Identify which cell holds the provided text, then report its (X, Y) central coordinate. 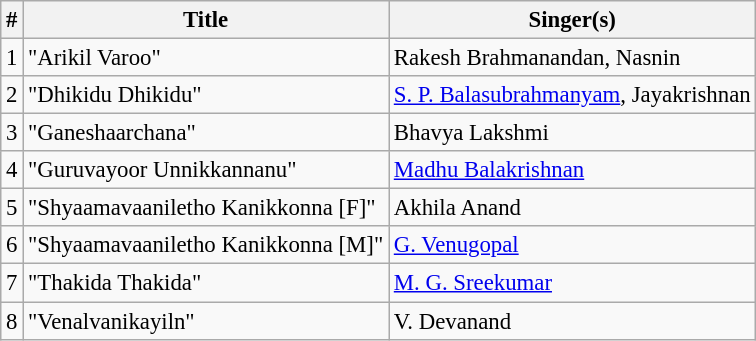
Title (206, 20)
7 (12, 283)
Singer(s) (572, 20)
4 (12, 170)
M. G. Sreekumar (572, 283)
Bhavya Lakshmi (572, 133)
# (12, 20)
"Arikil Varoo" (206, 58)
2 (12, 95)
"Venalvanikayiln" (206, 321)
6 (12, 245)
"Thakida Thakida" (206, 283)
"Dhikidu Dhikidu" (206, 95)
"Ganeshaarchana" (206, 133)
3 (12, 133)
Madhu Balakrishnan (572, 170)
Akhila Anand (572, 208)
V. Devanand (572, 321)
"Shyaamavaaniletho Kanikkonna [F]" (206, 208)
8 (12, 321)
S. P. Balasubrahmanyam, Jayakrishnan (572, 95)
Rakesh Brahmanandan, Nasnin (572, 58)
"Shyaamavaaniletho Kanikkonna [M]" (206, 245)
"Guruvayoor Unnikkannanu" (206, 170)
G. Venugopal (572, 245)
5 (12, 208)
1 (12, 58)
